Find where the given text appears and provide that cell's center as (x, y) coordinate. 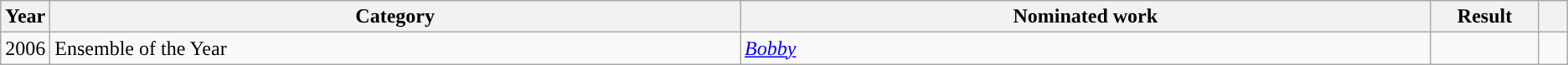
Year (25, 17)
2006 (25, 48)
Ensemble of the Year (395, 48)
Category (395, 17)
Result (1484, 17)
Bobby (1086, 48)
Nominated work (1086, 17)
